Determine the (X, Y) coordinate at the center of the cell enclosing the given text.  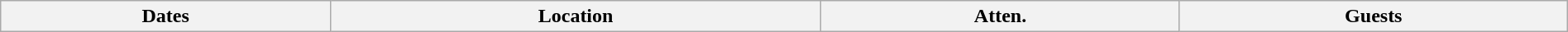
Guests (1373, 16)
Dates (165, 16)
Location (576, 16)
Atten. (1001, 16)
